Return the (X, Y) coordinate for the center point of the cell that contains the specified text.  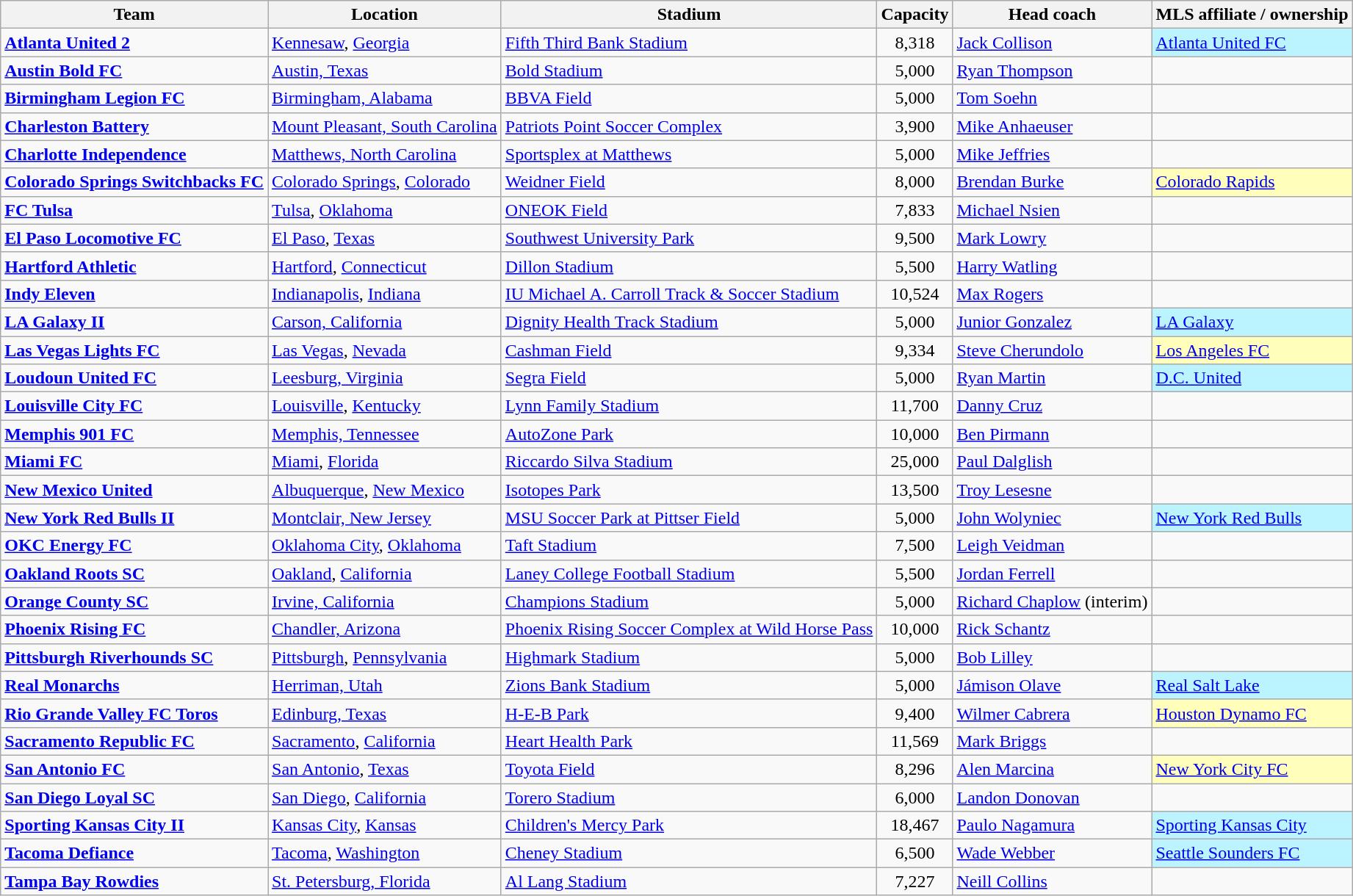
AutoZone Park (689, 434)
San Antonio, Texas (385, 769)
Memphis, Tennessee (385, 434)
San Diego Loyal SC (134, 797)
Sportsplex at Matthews (689, 154)
Leigh Veidman (1052, 546)
Seattle Sounders FC (1252, 853)
Colorado Springs Switchbacks FC (134, 182)
Wilmer Cabrera (1052, 713)
Pittsburgh Riverhounds SC (134, 657)
John Wolyniec (1052, 518)
Capacity (915, 15)
Los Angeles FC (1252, 350)
D.C. United (1252, 378)
New York City FC (1252, 769)
Weidner Field (689, 182)
Mark Lowry (1052, 238)
Hartford Athletic (134, 266)
9,400 (915, 713)
Birmingham Legion FC (134, 98)
Jordan Ferrell (1052, 574)
Cashman Field (689, 350)
18,467 (915, 825)
Highmark Stadium (689, 657)
Dignity Health Track Stadium (689, 322)
Kennesaw, Georgia (385, 43)
Phoenix Rising Soccer Complex at Wild Horse Pass (689, 629)
H-E-B Park (689, 713)
9,500 (915, 238)
7,500 (915, 546)
New York Red Bulls (1252, 518)
Edinburg, Texas (385, 713)
Matthews, North Carolina (385, 154)
Atlanta United FC (1252, 43)
Riccardo Silva Stadium (689, 462)
Richard Chaplow (interim) (1052, 601)
Paul Dalglish (1052, 462)
Zions Bank Stadium (689, 685)
Orange County SC (134, 601)
Charlotte Independence (134, 154)
Cheney Stadium (689, 853)
Montclair, New Jersey (385, 518)
Herriman, Utah (385, 685)
Laney College Football Stadium (689, 574)
Southwest University Park (689, 238)
Real Salt Lake (1252, 685)
Neill Collins (1052, 881)
Children's Mercy Park (689, 825)
BBVA Field (689, 98)
MLS affiliate / ownership (1252, 15)
New Mexico United (134, 490)
IU Michael A. Carroll Track & Soccer Stadium (689, 294)
25,000 (915, 462)
FC Tulsa (134, 210)
Carson, California (385, 322)
Mike Anhaeuser (1052, 126)
Colorado Springs, Colorado (385, 182)
Alen Marcina (1052, 769)
Sacramento Republic FC (134, 741)
Real Monarchs (134, 685)
Al Lang Stadium (689, 881)
St. Petersburg, Florida (385, 881)
Albuquerque, New Mexico (385, 490)
Mike Jeffries (1052, 154)
13,500 (915, 490)
Kansas City, Kansas (385, 825)
Loudoun United FC (134, 378)
Indy Eleven (134, 294)
San Antonio FC (134, 769)
Mount Pleasant, South Carolina (385, 126)
Harry Watling (1052, 266)
Louisville, Kentucky (385, 406)
Steve Cherundolo (1052, 350)
7,227 (915, 881)
Paulo Nagamura (1052, 825)
Miami FC (134, 462)
OKC Energy FC (134, 546)
Junior Gonzalez (1052, 322)
Sacramento, California (385, 741)
New York Red Bulls II (134, 518)
Miami, Florida (385, 462)
Tacoma, Washington (385, 853)
Tom Soehn (1052, 98)
Torero Stadium (689, 797)
Sporting Kansas City II (134, 825)
Pittsburgh, Pennsylvania (385, 657)
10,524 (915, 294)
Ryan Martin (1052, 378)
Isotopes Park (689, 490)
Team (134, 15)
Charleston Battery (134, 126)
Irvine, California (385, 601)
Tampa Bay Rowdies (134, 881)
ONEOK Field (689, 210)
Mark Briggs (1052, 741)
Rick Schantz (1052, 629)
Rio Grande Valley FC Toros (134, 713)
11,700 (915, 406)
Oakland Roots SC (134, 574)
Stadium (689, 15)
Landon Donovan (1052, 797)
El Paso, Texas (385, 238)
San Diego, California (385, 797)
Houston Dynamo FC (1252, 713)
Jack Collison (1052, 43)
Tacoma Defiance (134, 853)
8,000 (915, 182)
Head coach (1052, 15)
Michael Nsien (1052, 210)
7,833 (915, 210)
LA Galaxy II (134, 322)
Champions Stadium (689, 601)
Segra Field (689, 378)
Taft Stadium (689, 546)
Louisville City FC (134, 406)
LA Galaxy (1252, 322)
Bold Stadium (689, 71)
Troy Lesesne (1052, 490)
6,000 (915, 797)
Ben Pirmann (1052, 434)
Heart Health Park (689, 741)
Wade Webber (1052, 853)
Austin Bold FC (134, 71)
Jámison Olave (1052, 685)
Phoenix Rising FC (134, 629)
8,296 (915, 769)
Sporting Kansas City (1252, 825)
Brendan Burke (1052, 182)
6,500 (915, 853)
Austin, Texas (385, 71)
Patriots Point Soccer Complex (689, 126)
Colorado Rapids (1252, 182)
Location (385, 15)
Ryan Thompson (1052, 71)
Danny Cruz (1052, 406)
Birmingham, Alabama (385, 98)
11,569 (915, 741)
3,900 (915, 126)
Indianapolis, Indiana (385, 294)
Las Vegas, Nevada (385, 350)
Hartford, Connecticut (385, 266)
Oklahoma City, Oklahoma (385, 546)
El Paso Locomotive FC (134, 238)
Lynn Family Stadium (689, 406)
Max Rogers (1052, 294)
Dillon Stadium (689, 266)
Tulsa, Oklahoma (385, 210)
MSU Soccer Park at Pittser Field (689, 518)
Atlanta United 2 (134, 43)
Las Vegas Lights FC (134, 350)
Leesburg, Virginia (385, 378)
Bob Lilley (1052, 657)
Toyota Field (689, 769)
8,318 (915, 43)
Chandler, Arizona (385, 629)
Oakland, California (385, 574)
Fifth Third Bank Stadium (689, 43)
Memphis 901 FC (134, 434)
9,334 (915, 350)
